Scan for the cell matching the given text and deliver its [X, Y] coordinate at center. 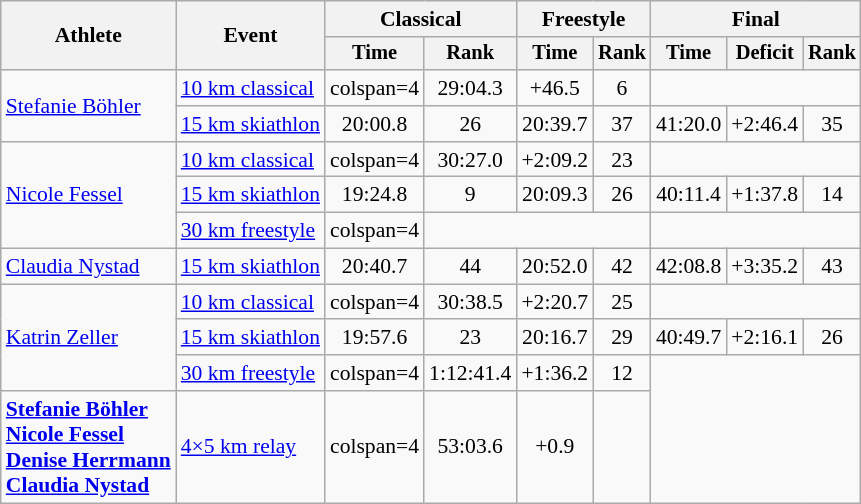
53:03.6 [470, 447]
12 [622, 373]
40:11.4 [688, 195]
+2:20.7 [554, 302]
20:16.7 [554, 338]
19:57.6 [374, 338]
19:24.8 [374, 195]
Freestyle [583, 19]
4×5 km relay [250, 447]
+1:36.2 [554, 373]
Stefanie Böhler [88, 106]
30:27.0 [470, 160]
40:49.7 [688, 338]
20:00.8 [374, 124]
Athlete [88, 36]
Nicole Fessel [88, 196]
42:08.8 [688, 267]
Deficit [764, 54]
35 [832, 124]
+2:16.1 [764, 338]
+46.5 [554, 88]
20:52.0 [554, 267]
29 [622, 338]
Katrin Zeller [88, 338]
Claudia Nystad [88, 267]
37 [622, 124]
1:12:41.4 [470, 373]
41:20.0 [688, 124]
Event [250, 36]
+1:37.8 [764, 195]
Stefanie BöhlerNicole FesselDenise HerrmannClaudia Nystad [88, 447]
42 [622, 267]
20:40.7 [374, 267]
+2:09.2 [554, 160]
+2:46.4 [764, 124]
43 [832, 267]
9 [470, 195]
14 [832, 195]
29:04.3 [470, 88]
20:39.7 [554, 124]
+3:35.2 [764, 267]
44 [470, 267]
6 [622, 88]
Final [756, 19]
20:09.3 [554, 195]
30:38.5 [470, 302]
25 [622, 302]
Classical [420, 19]
+0.9 [554, 447]
